Locate the cell with the specified text and output its [X, Y] center coordinate. 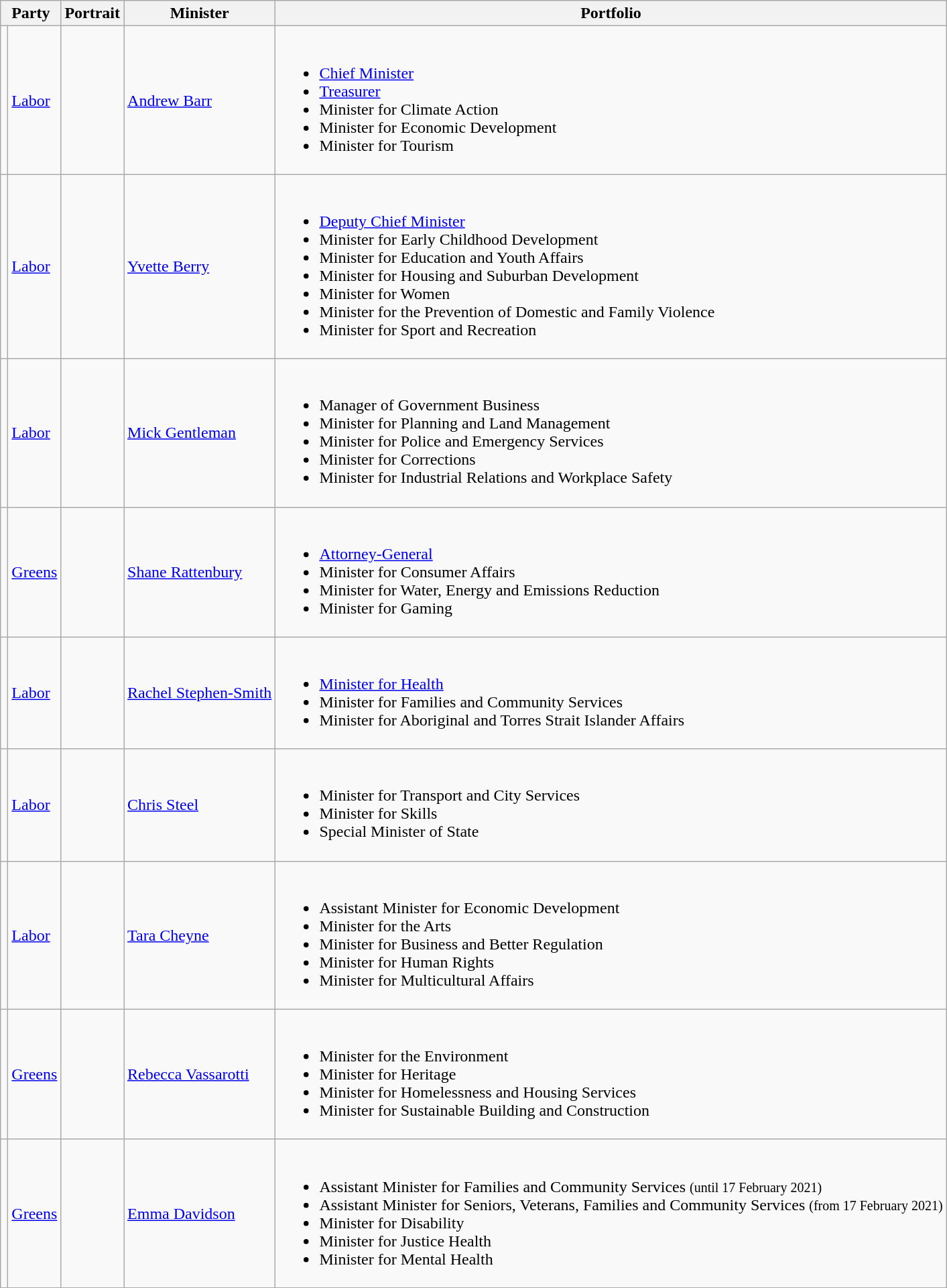
Chief MinisterTreasurerMinister for Climate ActionMinister for Economic DevelopmentMinister for Tourism [611, 101]
Minister for the EnvironmentMinister for HeritageMinister for Homelessness and Housing ServicesMinister for Sustainable Building and Construction [611, 1074]
Shane Rattenbury [200, 572]
Portfolio [611, 13]
Minister [200, 13]
Party [31, 13]
Minister for Transport and City ServicesMinister for SkillsSpecial Minister of State [611, 805]
Emma Davidson [200, 1214]
Tara Cheyne [200, 935]
Minister for HealthMinister for Families and Community ServicesMinister for Aboriginal and Torres Strait Islander Affairs [611, 693]
Chris Steel [200, 805]
Rachel Stephen-Smith [200, 693]
Portrait [92, 13]
Andrew Barr [200, 101]
Rebecca Vassarotti [200, 1074]
Yvette Berry [200, 267]
Attorney-GeneralMinister for Consumer AffairsMinister for Water, Energy and Emissions ReductionMinister for Gaming [611, 572]
Mick Gentleman [200, 433]
